Pinpoint the cell where the given text exists, returning its [x, y] midpoint coordinate. 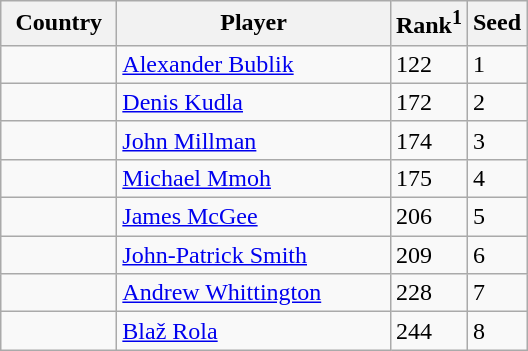
Player [254, 24]
John Millman [254, 140]
1 [496, 64]
209 [428, 255]
Seed [496, 24]
7 [496, 293]
172 [428, 102]
174 [428, 140]
8 [496, 331]
Rank1 [428, 24]
122 [428, 64]
Blaž Rola [254, 331]
6 [496, 255]
Michael Mmoh [254, 178]
James McGee [254, 217]
2 [496, 102]
Country [59, 24]
John-Patrick Smith [254, 255]
206 [428, 217]
3 [496, 140]
Alexander Bublik [254, 64]
5 [496, 217]
Denis Kudla [254, 102]
4 [496, 178]
244 [428, 331]
228 [428, 293]
175 [428, 178]
Andrew Whittington [254, 293]
